Capture the cell that displays the provided text and extract its (X, Y) central coordinate. 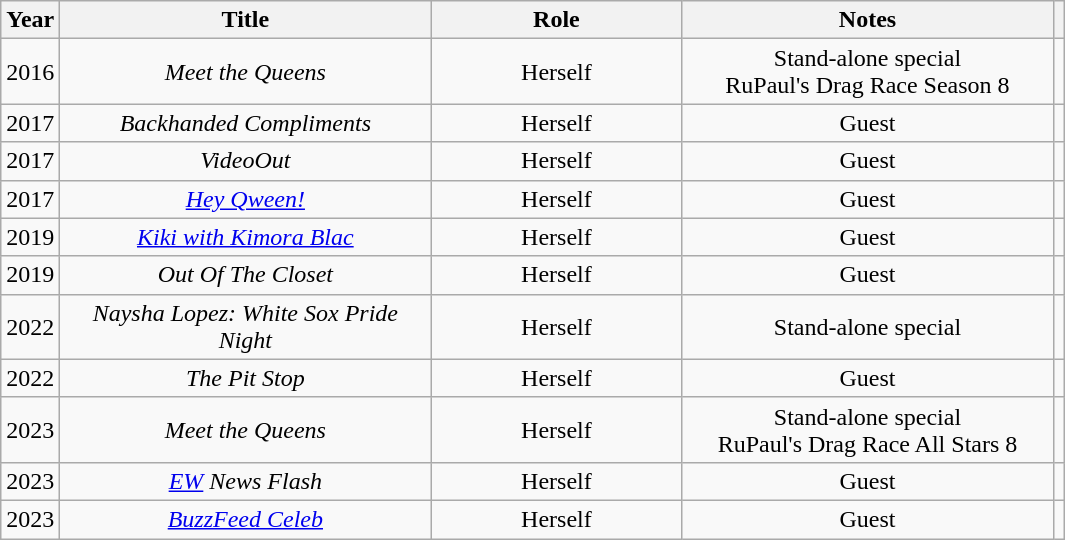
2016 (30, 72)
Stand-alone special RuPaul's Drag Race All Stars 8 (868, 430)
Stand-alone special (868, 326)
Year (30, 20)
Title (246, 20)
BuzzFeed Celeb (246, 519)
Notes (868, 20)
The Pit Stop (246, 378)
EW News Flash (246, 481)
Out Of The Closet (246, 275)
Naysha Lopez: White Sox Pride Night (246, 326)
Kiki with Kimora Blac (246, 237)
Backhanded Compliments (246, 123)
Hey Qween! (246, 199)
Role (556, 20)
Stand-alone special RuPaul's Drag Race Season 8 (868, 72)
VideoOut (246, 161)
